Find where the given text appears and provide that cell's center as (X, Y) coordinate. 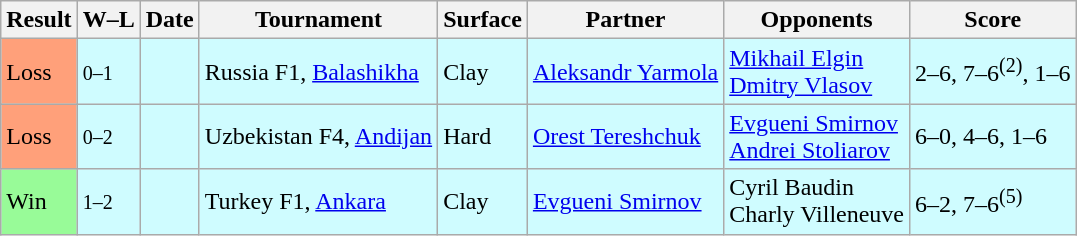
Evgueni Smirnov (625, 202)
6–0, 4–6, 1–6 (993, 136)
Evgueni Smirnov Andrei Stoliarov (817, 136)
0–1 (108, 72)
Date (170, 20)
Uzbekistan F4, Andijan (318, 136)
Cyril Baudin Charly Villeneuve (817, 202)
Surface (483, 20)
Opponents (817, 20)
2–6, 7–6(2), 1–6 (993, 72)
6–2, 7–6(5) (993, 202)
Hard (483, 136)
Turkey F1, Ankara (318, 202)
1–2 (108, 202)
0–2 (108, 136)
W–L (108, 20)
Mikhail Elgin Dmitry Vlasov (817, 72)
Win (39, 202)
Result (39, 20)
Partner (625, 20)
Russia F1, Balashikha (318, 72)
Orest Tereshchuk (625, 136)
Score (993, 20)
Aleksandr Yarmola (625, 72)
Tournament (318, 20)
